Extract the (x, y) coordinate from the center of the cell holding the provided text.  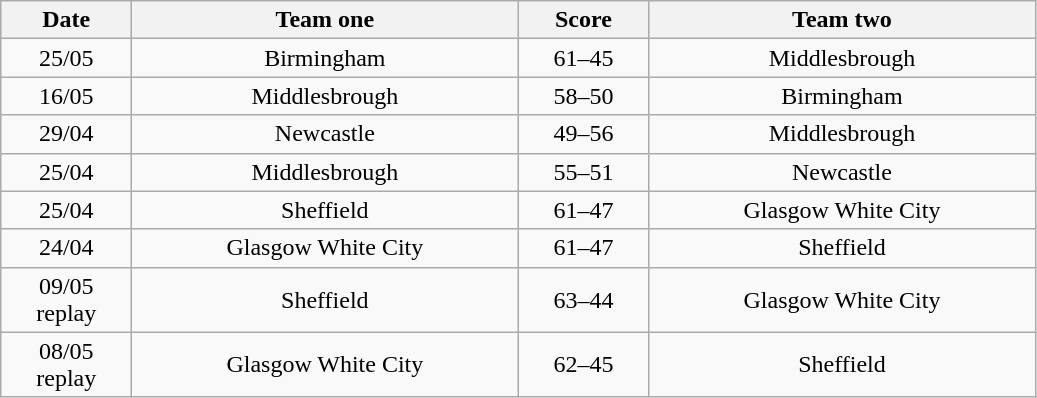
08/05replay (66, 364)
63–44 (584, 300)
58–50 (584, 96)
29/04 (66, 134)
61–45 (584, 58)
24/04 (66, 248)
Score (584, 20)
09/05replay (66, 300)
16/05 (66, 96)
62–45 (584, 364)
49–56 (584, 134)
25/05 (66, 58)
Date (66, 20)
Team one (325, 20)
55–51 (584, 172)
Team two (842, 20)
